Detect which cell encompasses the target text, then output its [X, Y] center coordinate. 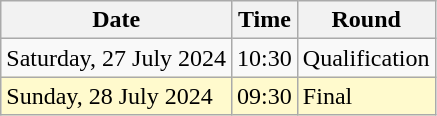
10:30 [265, 58]
Round [366, 20]
Qualification [366, 58]
Saturday, 27 July 2024 [116, 58]
Final [366, 96]
Sunday, 28 July 2024 [116, 96]
Time [265, 20]
09:30 [265, 96]
Date [116, 20]
